Scan for the cell matching the given text and deliver its (x, y) coordinate at center. 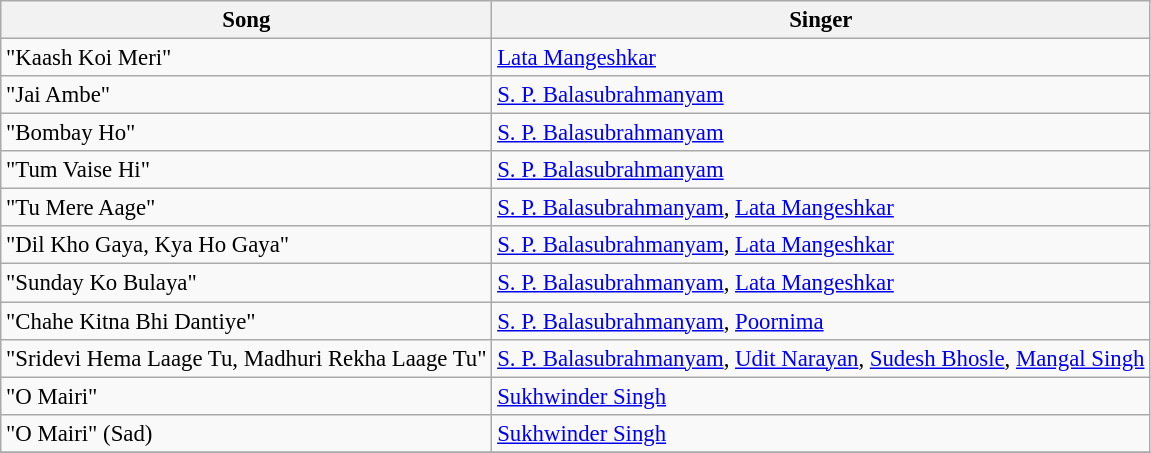
"Chahe Kitna Bhi Dantiye" (246, 321)
"Jai Ambe" (246, 95)
"Tum Vaise Hi" (246, 170)
Singer (821, 20)
"Bombay Ho" (246, 133)
"O Mairi" (Sad) (246, 433)
"Kaash Koi Meri" (246, 58)
S. P. Balasubrahmanyam, Poornima (821, 321)
"O Mairi" (246, 396)
"Tu Mere Aage" (246, 208)
"Dil Kho Gaya, Kya Ho Gaya" (246, 245)
Lata Mangeshkar (821, 58)
S. P. Balasubrahmanyam, Udit Narayan, Sudesh Bhosle, Mangal Singh (821, 358)
"Sunday Ko Bulaya" (246, 283)
Song (246, 20)
"Sridevi Hema Laage Tu, Madhuri Rekha Laage Tu" (246, 358)
